Detect which cell encompasses the target text, then output its [X, Y] center coordinate. 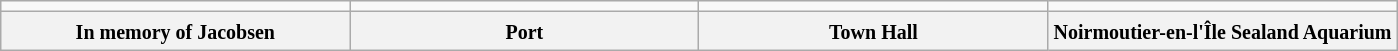
Noirmoutier-en-l'Île Sealand Aquarium [1222, 31]
Port [524, 31]
Town Hall [874, 31]
In memory of Jacobsen [176, 31]
